Pinpoint the cell where the given text exists, returning its [x, y] midpoint coordinate. 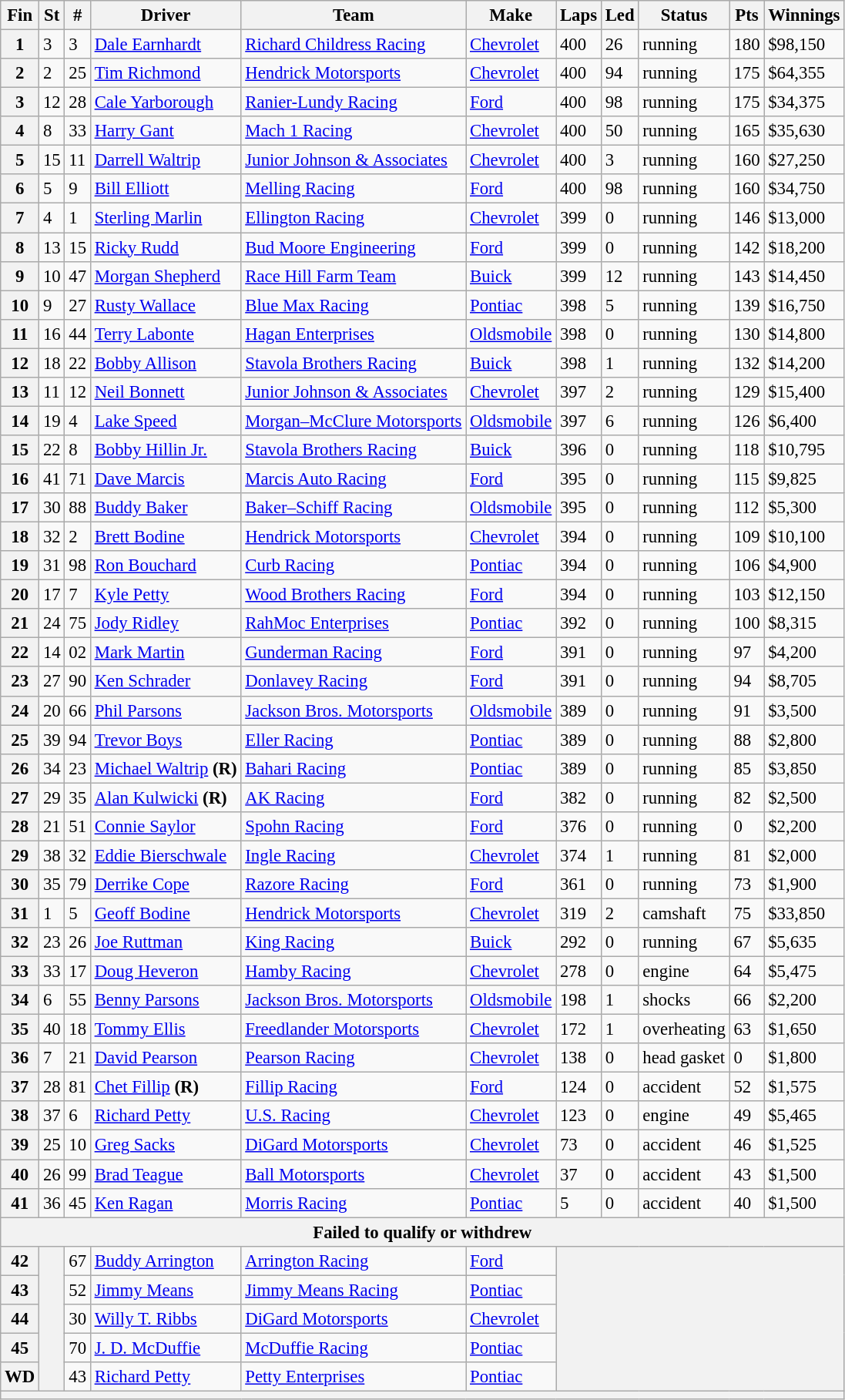
Spohn Racing [354, 827]
Led [619, 15]
Gunderman Racing [354, 653]
$10,795 [804, 450]
51 [77, 827]
Mach 1 Racing [354, 131]
165 [747, 131]
103 [747, 595]
138 [579, 1058]
J. D. McDuffie [166, 1348]
$1,800 [804, 1058]
97 [747, 653]
Trevor Boys [166, 740]
# [77, 15]
91 [747, 710]
Tim Richmond [166, 73]
$13,000 [804, 218]
$14,800 [804, 334]
Wood Brothers Racing [354, 595]
Ken Schrader [166, 682]
Fillip Racing [354, 1087]
129 [747, 392]
$6,400 [804, 421]
139 [747, 305]
Laps [579, 15]
292 [579, 942]
100 [747, 623]
Tommy Ellis [166, 1029]
camshaft [684, 913]
109 [747, 537]
shocks [684, 1000]
$34,750 [804, 189]
Ken Ragan [166, 1203]
319 [579, 913]
$4,200 [804, 653]
90 [77, 682]
Winnings [804, 15]
$98,150 [804, 45]
112 [747, 508]
King Racing [354, 942]
$8,315 [804, 623]
$2,500 [804, 797]
$33,850 [804, 913]
Ellington Racing [354, 218]
RahMoc Enterprises [354, 623]
Failed to qualify or withdrew [422, 1232]
50 [619, 131]
Ron Bouchard [166, 566]
Harry Gant [166, 131]
106 [747, 566]
Bud Moore Engineering [354, 247]
Morgan–McClure Motorsports [354, 421]
Derrike Cope [166, 885]
$64,355 [804, 73]
396 [579, 450]
124 [579, 1087]
Ball Motorsports [354, 1174]
115 [747, 478]
Make [511, 15]
180 [747, 45]
$12,150 [804, 595]
Cale Yarborough [166, 102]
Richard Childress Racing [354, 45]
85 [747, 768]
Terry Labonte [166, 334]
$16,750 [804, 305]
$5,475 [804, 972]
Greg Sacks [166, 1145]
Geoff Bodine [166, 913]
Morgan Shepherd [166, 276]
$15,400 [804, 392]
71 [77, 478]
Dale Earnhardt [166, 45]
$14,450 [804, 276]
$3,500 [804, 710]
361 [579, 885]
AK Racing [354, 797]
$3,850 [804, 768]
Buddy Baker [166, 508]
142 [747, 247]
49 [747, 1116]
Marcis Auto Racing [354, 478]
$18,200 [804, 247]
Mark Martin [166, 653]
Ranier-Lundy Racing [354, 102]
198 [579, 1000]
Buddy Arrington [166, 1261]
$14,200 [804, 363]
Ingle Racing [354, 855]
Bobby Allison [166, 363]
64 [747, 972]
132 [747, 363]
$5,465 [804, 1116]
Bahari Racing [354, 768]
82 [747, 797]
$1,525 [804, 1145]
Melling Racing [354, 189]
overheating [684, 1029]
$1,900 [804, 885]
46 [747, 1145]
Doug Heveron [166, 972]
Sterling Marlin [166, 218]
Bobby Hillin Jr. [166, 450]
Brett Bodine [166, 537]
Alan Kulwicki (R) [166, 797]
374 [579, 855]
$4,900 [804, 566]
Donlavey Racing [354, 682]
Ricky Rudd [166, 247]
99 [77, 1174]
head gasket [684, 1058]
$34,375 [804, 102]
Hagan Enterprises [354, 334]
Curb Racing [354, 566]
172 [579, 1029]
126 [747, 421]
146 [747, 218]
Dave Marcis [166, 478]
Team [354, 15]
Chet Fillip (R) [166, 1087]
McDuffie Racing [354, 1348]
David Pearson [166, 1058]
70 [77, 1348]
$8,705 [804, 682]
Jody Ridley [166, 623]
Hamby Racing [354, 972]
$9,825 [804, 478]
Brad Teague [166, 1174]
$35,630 [804, 131]
Rusty Wallace [166, 305]
Darrell Waltrip [166, 160]
Michael Waltrip (R) [166, 768]
Freedlander Motorsports [354, 1029]
Fin [20, 15]
Race Hill Farm Team [354, 276]
Bill Elliott [166, 189]
$5,300 [804, 508]
Eddie Bierschwale [166, 855]
Jimmy Means Racing [354, 1290]
Lake Speed [166, 421]
118 [747, 450]
392 [579, 623]
Baker–Schiff Racing [354, 508]
123 [579, 1116]
$2,000 [804, 855]
Kyle Petty [166, 595]
382 [579, 797]
55 [77, 1000]
42 [20, 1261]
$2,800 [804, 740]
Willy T. Ribbs [166, 1319]
U.S. Racing [354, 1116]
Pts [747, 15]
Status [684, 15]
$1,575 [804, 1087]
Benny Parsons [166, 1000]
Razore Racing [354, 885]
143 [747, 276]
St [52, 15]
63 [747, 1029]
Phil Parsons [166, 710]
Jimmy Means [166, 1290]
$27,250 [804, 160]
47 [77, 276]
Connie Saylor [166, 827]
79 [77, 885]
Neil Bonnett [166, 392]
278 [579, 972]
Morris Racing [354, 1203]
$10,100 [804, 537]
Driver [166, 15]
Eller Racing [354, 740]
130 [747, 334]
Joe Ruttman [166, 942]
Pearson Racing [354, 1058]
02 [77, 653]
WD [20, 1377]
Petty Enterprises [354, 1377]
376 [579, 827]
$1,650 [804, 1029]
$5,635 [804, 942]
Arrington Racing [354, 1261]
Blue Max Racing [354, 305]
